Extract the [X, Y] coordinate from the center of the cell holding the provided text.  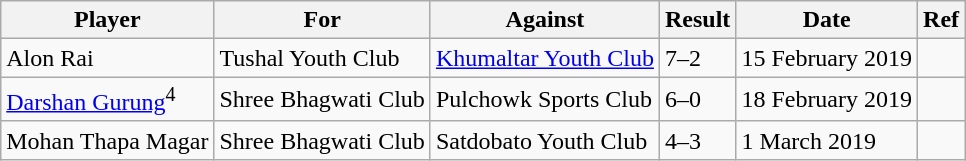
Player [108, 20]
Against [544, 20]
Pulchowk Sports Club [544, 100]
Satdobato Youth Club [544, 140]
15 February 2019 [827, 58]
Tushal Youth Club [322, 58]
Mohan Thapa Magar [108, 140]
1 March 2019 [827, 140]
Result [697, 20]
Date [827, 20]
Ref [942, 20]
Darshan Gurung4 [108, 100]
Alon Rai [108, 58]
Khumaltar Youth Club [544, 58]
6–0 [697, 100]
7–2 [697, 58]
For [322, 20]
4–3 [697, 140]
18 February 2019 [827, 100]
